For the text-containing cell, return its midpoint in (x, y) coordinate format. 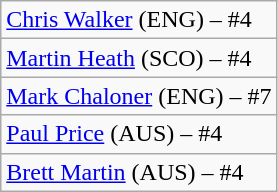
Chris Walker (ENG) – #4 (139, 20)
Brett Martin (AUS) – #4 (139, 172)
Paul Price (AUS) – #4 (139, 134)
Mark Chaloner (ENG) – #7 (139, 96)
Martin Heath (SCO) – #4 (139, 58)
